Capture the cell that displays the provided text and extract its [x, y] central coordinate. 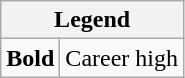
Bold [30, 58]
Career high [122, 58]
Legend [92, 20]
